Determine the (x, y) coordinate at the center of the cell enclosing the given text.  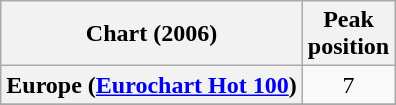
7 (348, 85)
Peakposition (348, 34)
Europe (Eurochart Hot 100) (152, 85)
Chart (2006) (152, 34)
